Output the (x, y) coordinate of the center of the cell containing the given text.  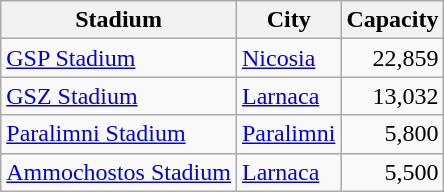
Nicosia (288, 58)
Ammochostos Stadium (119, 172)
Paralimni (288, 134)
13,032 (392, 96)
GSP Stadium (119, 58)
5,500 (392, 172)
5,800 (392, 134)
City (288, 20)
GSZ Stadium (119, 96)
Paralimni Stadium (119, 134)
Stadium (119, 20)
Capacity (392, 20)
22,859 (392, 58)
